Determine the [x, y] coordinate at the center of the cell enclosing the given text.  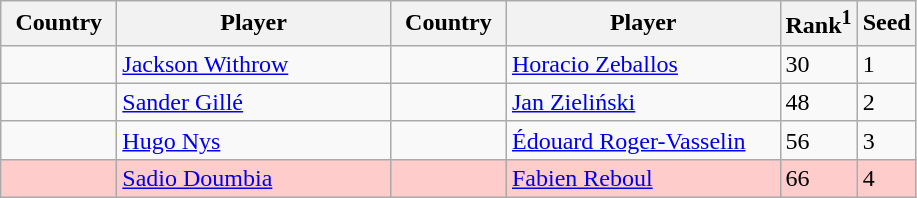
Édouard Roger-Vasselin [643, 140]
Seed [886, 24]
Hugo Nys [254, 140]
4 [886, 178]
30 [818, 64]
Sander Gillé [254, 102]
Horacio Zeballos [643, 64]
1 [886, 64]
Rank1 [818, 24]
2 [886, 102]
3 [886, 140]
Fabien Reboul [643, 178]
48 [818, 102]
Jan Zieliński [643, 102]
56 [818, 140]
66 [818, 178]
Sadio Doumbia [254, 178]
Jackson Withrow [254, 64]
